Capture the cell that displays the provided text and extract its (X, Y) central coordinate. 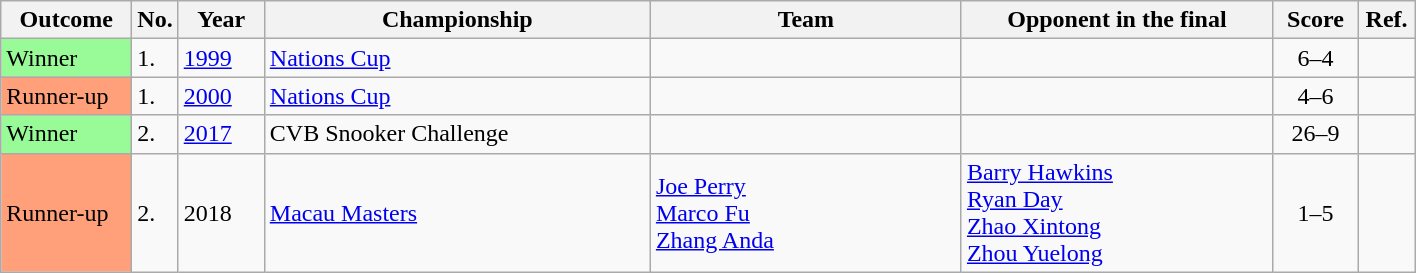
Ref. (1387, 20)
Barry Hawkins Ryan Day Zhao Xintong Zhou Yuelong (1116, 212)
6–4 (1315, 58)
Team (806, 20)
2018 (221, 212)
4–6 (1315, 96)
1999 (221, 58)
Outcome (66, 20)
No. (155, 20)
Opponent in the final (1116, 20)
CVB Snooker Challenge (457, 134)
2000 (221, 96)
Joe Perry Marco Fu Zhang Anda (806, 212)
26–9 (1315, 134)
1–5 (1315, 212)
Championship (457, 20)
2017 (221, 134)
Year (221, 20)
Score (1315, 20)
Macau Masters (457, 212)
